For the text-containing cell, return its midpoint in (X, Y) coordinate format. 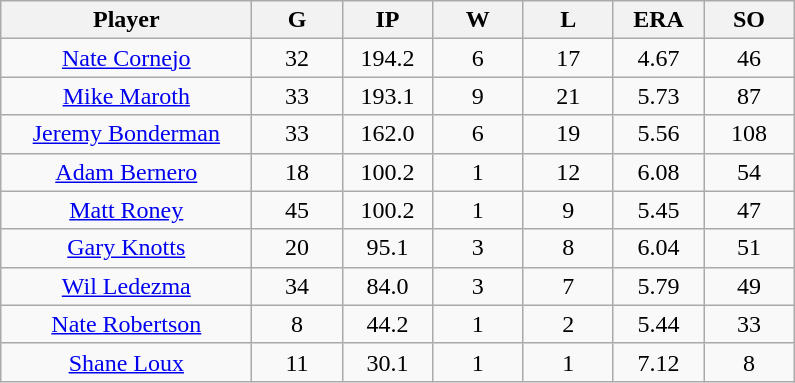
Mike Maroth (126, 96)
47 (749, 210)
45 (297, 210)
Shane Loux (126, 362)
12 (568, 172)
5.73 (658, 96)
Matt Roney (126, 210)
108 (749, 134)
54 (749, 172)
95.1 (387, 248)
G (297, 20)
21 (568, 96)
84.0 (387, 286)
44.2 (387, 324)
Nate Cornejo (126, 58)
7.12 (658, 362)
32 (297, 58)
18 (297, 172)
6.08 (658, 172)
Gary Knotts (126, 248)
SO (749, 20)
34 (297, 286)
Nate Robertson (126, 324)
ERA (658, 20)
5.56 (658, 134)
IP (387, 20)
87 (749, 96)
162.0 (387, 134)
4.67 (658, 58)
Wil Ledezma (126, 286)
7 (568, 286)
5.79 (658, 286)
30.1 (387, 362)
193.1 (387, 96)
Adam Bernero (126, 172)
46 (749, 58)
5.45 (658, 210)
49 (749, 286)
20 (297, 248)
L (568, 20)
11 (297, 362)
5.44 (658, 324)
194.2 (387, 58)
2 (568, 324)
19 (568, 134)
51 (749, 248)
Jeremy Bonderman (126, 134)
Player (126, 20)
6.04 (658, 248)
W (478, 20)
17 (568, 58)
